Return the (x, y) coordinate for the center point of the cell that contains the specified text.  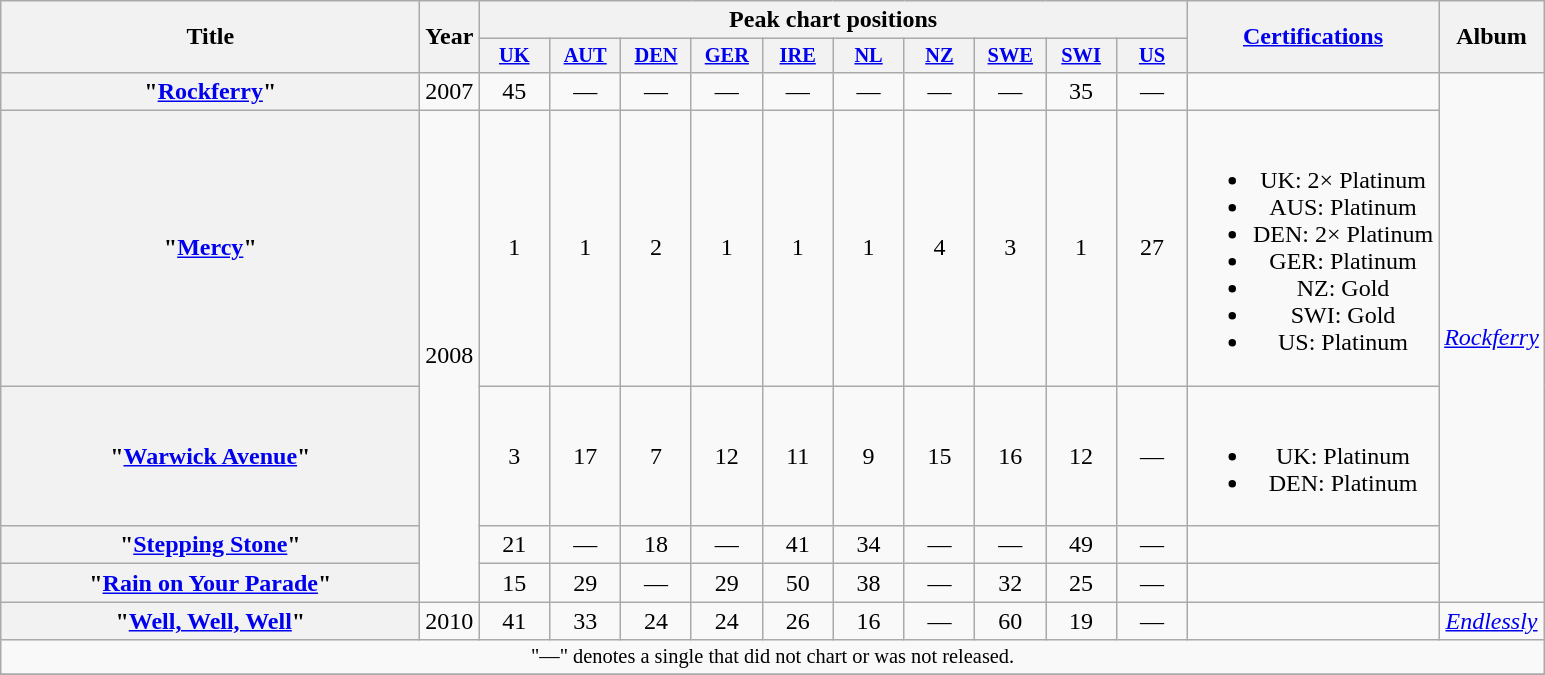
34 (868, 545)
2010 (450, 621)
SWI (1082, 56)
9 (868, 456)
Year (450, 37)
32 (1010, 583)
Rockferry (1492, 336)
Album (1492, 37)
NZ (940, 56)
18 (656, 545)
2008 (450, 356)
11 (798, 456)
UK: 2× PlatinumAUS: PlatinumDEN: 2× PlatinumGER: PlatinumNZ: GoldSWI: GoldUS: Platinum (1312, 248)
"Well, Well, Well" (210, 621)
DEN (656, 56)
49 (1082, 545)
"Warwick Avenue" (210, 456)
38 (868, 583)
27 (1152, 248)
AUT (586, 56)
GER (726, 56)
Title (210, 37)
IRE (798, 56)
50 (798, 583)
45 (514, 91)
4 (940, 248)
26 (798, 621)
7 (656, 456)
Endlessly (1492, 621)
UK: PlatinumDEN: Platinum (1312, 456)
60 (1010, 621)
19 (1082, 621)
17 (586, 456)
2 (656, 248)
"—" denotes a single that did not chart or was not released. (773, 657)
21 (514, 545)
"Rockferry" (210, 91)
"Mercy" (210, 248)
NL (868, 56)
2007 (450, 91)
25 (1082, 583)
UK (514, 56)
SWE (1010, 56)
"Rain on Your Parade" (210, 583)
"Stepping Stone" (210, 545)
US (1152, 56)
35 (1082, 91)
Peak chart positions (834, 20)
33 (586, 621)
Certifications (1312, 37)
